Capture the cell that displays the provided text and extract its (x, y) central coordinate. 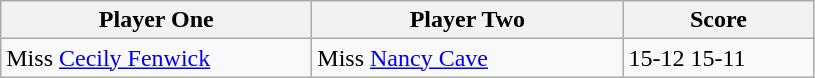
Player Two (468, 20)
Miss Nancy Cave (468, 58)
15-12 15-11 (718, 58)
Player One (156, 20)
Score (718, 20)
Miss Cecily Fenwick (156, 58)
